Output the [X, Y] coordinate of the center of the cell containing the given text.  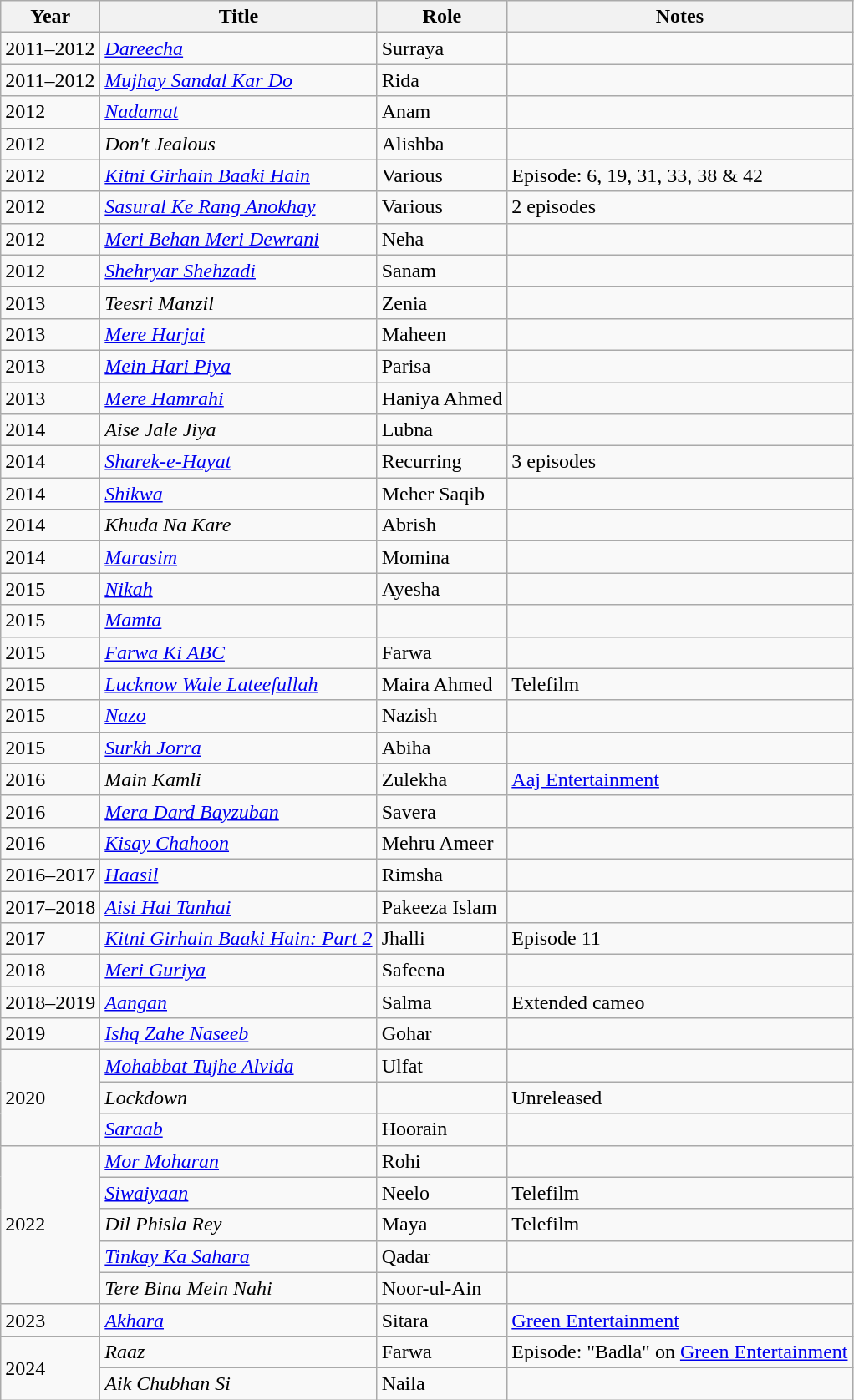
Episode: "Badla" on Green Entertainment [680, 1352]
2019 [50, 1034]
Aaj Entertainment [680, 779]
Mein Hari Piya [239, 366]
Sanam [442, 271]
Notes [680, 17]
Teesri Manzil [239, 302]
Raaz [239, 1352]
Episode: 6, 19, 31, 33, 38 & 42 [680, 175]
Mujhay Sandal Kar Do [239, 80]
Mohabbat Tujhe Alvida [239, 1066]
Surkh Jorra [239, 748]
Meri Behan Meri Dewrani [239, 239]
2 episodes [680, 207]
Mehru Ameer [442, 843]
Sasural Ke Rang Anokhay [239, 207]
2016–2017 [50, 875]
Noor-ul-Ain [442, 1288]
Maya [442, 1225]
2024 [50, 1367]
Kitni Girhain Baaki Hain: Part 2 [239, 939]
Shikwa [239, 494]
Qadar [442, 1256]
Aise Jale Jiya [239, 430]
Gohar [442, 1034]
Sharek-e-Hayat [239, 462]
Saraab [239, 1129]
Farwa Ki ABC [239, 652]
Salma [442, 1002]
Neelo [442, 1193]
Pakeeza Islam [442, 906]
Anam [442, 112]
Rimsha [442, 875]
Main Kamli [239, 779]
Ishq Zahe Naseeb [239, 1034]
Alishba [442, 144]
Mor Moharan [239, 1161]
2017–2018 [50, 906]
Ulfat [442, 1066]
Marasim [239, 557]
Khuda Na Kare [239, 525]
Sitara [442, 1320]
Lubna [442, 430]
Recurring [442, 462]
2023 [50, 1320]
Zulekha [442, 779]
Lucknow Wale Lateefullah [239, 684]
Nadamat [239, 112]
Parisa [442, 366]
Role [442, 17]
Green Entertainment [680, 1320]
Maira Ahmed [442, 684]
Surraya [442, 48]
Aik Chubhan Si [239, 1383]
Haasil [239, 875]
Shehryar Shehzadi [239, 271]
Ayesha [442, 589]
Meri Guriya [239, 971]
Tinkay Ka Sahara [239, 1256]
Naila [442, 1383]
Kitni Girhain Baaki Hain [239, 175]
Abrish [442, 525]
Jhalli [442, 939]
Haniya Ahmed [442, 398]
Kisay Chahoon [239, 843]
3 episodes [680, 462]
Rohi [442, 1161]
2017 [50, 939]
Mere Harjai [239, 334]
Unreleased [680, 1098]
Don't Jealous [239, 144]
Extended cameo [680, 1002]
Title [239, 17]
Hoorain [442, 1129]
Siwaiyaan [239, 1193]
Neha [442, 239]
Dil Phisla Rey [239, 1225]
Rida [442, 80]
Mere Hamrahi [239, 398]
2020 [50, 1098]
2018 [50, 971]
Tere Bina Mein Nahi [239, 1288]
Aangan [239, 1002]
Safeena [442, 971]
Zenia [442, 302]
Meher Saqib [442, 494]
Nazish [442, 716]
Nazo [239, 716]
2022 [50, 1225]
Dareecha [239, 48]
Abiha [442, 748]
Maheen [442, 334]
Nikah [239, 589]
Aisi Hai Tanhai [239, 906]
Mamta [239, 621]
Mera Dard Bayzuban [239, 811]
Episode 11 [680, 939]
Savera [442, 811]
Akhara [239, 1320]
2018–2019 [50, 1002]
Lockdown [239, 1098]
Momina [442, 557]
Year [50, 17]
